Determine the [X, Y] coordinate at the center of the cell enclosing the given text.  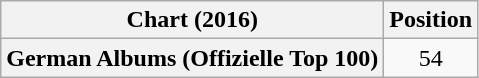
54 [431, 58]
Position [431, 20]
German Albums (Offizielle Top 100) [192, 58]
Chart (2016) [192, 20]
